Locate the cell with the specified text and output its [x, y] center coordinate. 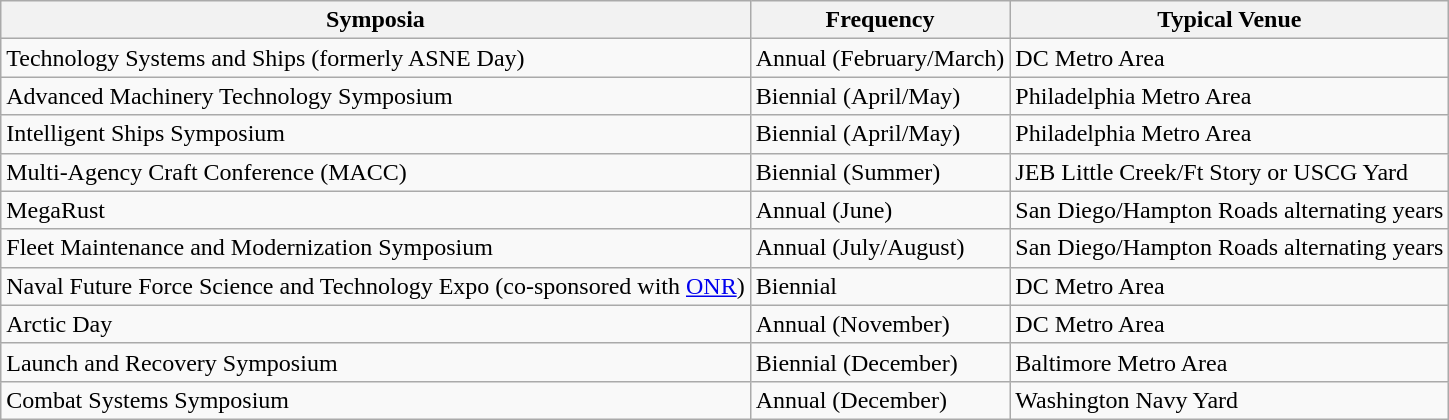
Annual (July/August) [880, 248]
Biennial [880, 286]
Multi-Agency Craft Conference (MACC) [376, 172]
Arctic Day [376, 324]
Intelligent Ships Symposium [376, 134]
Naval Future Force Science and Technology Expo (co-sponsored with ONR) [376, 286]
Frequency [880, 20]
Annual (February/March) [880, 58]
Technology Systems and Ships (formerly ASNE Day) [376, 58]
Fleet Maintenance and Modernization Symposium [376, 248]
Biennial (Summer) [880, 172]
Launch and Recovery Symposium [376, 362]
Baltimore Metro Area [1230, 362]
Annual (June) [880, 210]
Typical Venue [1230, 20]
Advanced Machinery Technology Symposium [376, 96]
Symposia [376, 20]
Annual (November) [880, 324]
Biennial (December) [880, 362]
JEB Little Creek/Ft Story or USCG Yard [1230, 172]
Combat Systems Symposium [376, 400]
Washington Navy Yard [1230, 400]
Annual (December) [880, 400]
MegaRust [376, 210]
